Detect which cell encompasses the target text, then output its (X, Y) center coordinate. 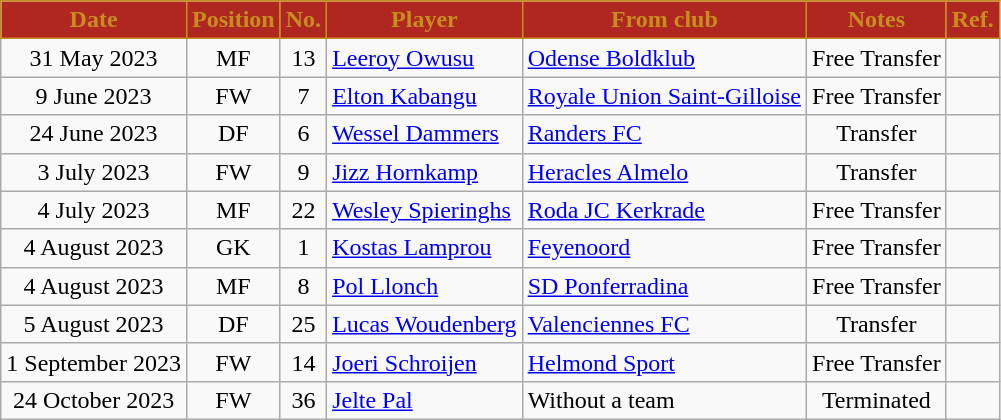
Heracles Almelo (664, 172)
Elton Kabangu (425, 96)
Helmond Sport (664, 362)
7 (303, 96)
Joeri Schroijen (425, 362)
36 (303, 400)
6 (303, 134)
Position (233, 20)
14 (303, 362)
Without a team (664, 400)
9 June 2023 (94, 96)
Ref. (972, 20)
Jizz Hornkamp (425, 172)
Wessel Dammers (425, 134)
1 September 2023 (94, 362)
25 (303, 324)
22 (303, 210)
Date (94, 20)
From club (664, 20)
Odense Boldklub (664, 58)
Jelte Pal (425, 400)
1 (303, 248)
Feyenoord (664, 248)
Terminated (877, 400)
Pol Llonch (425, 286)
4 July 2023 (94, 210)
Royale Union Saint-Gilloise (664, 96)
Valenciennes FC (664, 324)
Kostas Lamprou (425, 248)
8 (303, 286)
Roda JC Kerkrade (664, 210)
SD Ponferradina (664, 286)
3 July 2023 (94, 172)
5 August 2023 (94, 324)
GK (233, 248)
Randers FC (664, 134)
Lucas Woudenberg (425, 324)
No. (303, 20)
24 October 2023 (94, 400)
13 (303, 58)
9 (303, 172)
24 June 2023 (94, 134)
Leeroy Owusu (425, 58)
Wesley Spieringhs (425, 210)
Player (425, 20)
Notes (877, 20)
31 May 2023 (94, 58)
